Extract the (X, Y) coordinate from the center of the cell holding the provided text.  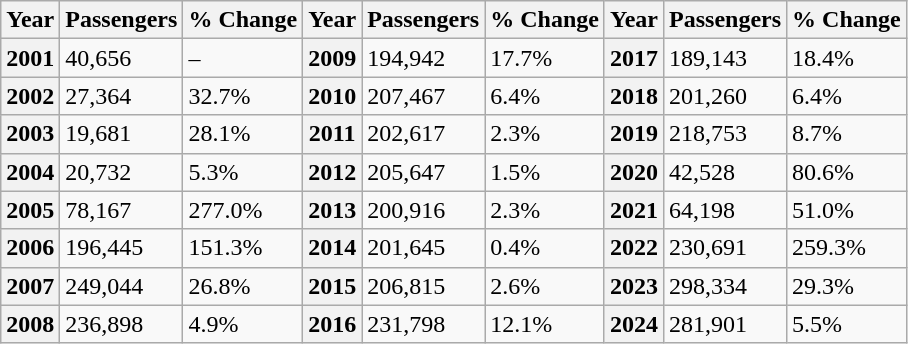
2010 (332, 96)
2015 (332, 286)
2005 (30, 210)
12.1% (545, 324)
189,143 (726, 58)
205,647 (424, 172)
40,656 (122, 58)
1.5% (545, 172)
202,617 (424, 134)
2003 (30, 134)
2020 (634, 172)
2007 (30, 286)
2001 (30, 58)
2004 (30, 172)
2012 (332, 172)
2008 (30, 324)
– (243, 58)
2021 (634, 210)
2022 (634, 248)
51.0% (847, 210)
19,681 (122, 134)
2.6% (545, 286)
2017 (634, 58)
80.6% (847, 172)
281,901 (726, 324)
64,198 (726, 210)
2014 (332, 248)
151.3% (243, 248)
196,445 (122, 248)
27,364 (122, 96)
42,528 (726, 172)
28.1% (243, 134)
5.5% (847, 324)
200,916 (424, 210)
18.4% (847, 58)
298,334 (726, 286)
2018 (634, 96)
20,732 (122, 172)
17.7% (545, 58)
26.8% (243, 286)
207,467 (424, 96)
218,753 (726, 134)
2009 (332, 58)
277.0% (243, 210)
2011 (332, 134)
206,815 (424, 286)
2024 (634, 324)
230,691 (726, 248)
78,167 (122, 210)
4.9% (243, 324)
2019 (634, 134)
2016 (332, 324)
32.7% (243, 96)
8.7% (847, 134)
201,645 (424, 248)
2023 (634, 286)
231,798 (424, 324)
249,044 (122, 286)
236,898 (122, 324)
201,260 (726, 96)
259.3% (847, 248)
194,942 (424, 58)
29.3% (847, 286)
2013 (332, 210)
2006 (30, 248)
2002 (30, 96)
5.3% (243, 172)
0.4% (545, 248)
